Pinpoint the cell where the given text exists, returning its (x, y) midpoint coordinate. 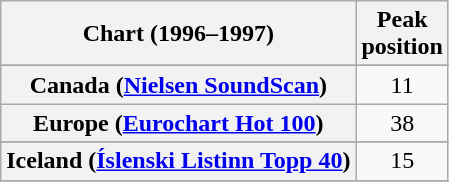
Iceland (Íslenski Listinn Topp 40) (178, 161)
38 (402, 123)
Europe (Eurochart Hot 100) (178, 123)
Peakposition (402, 34)
Canada (Nielsen SoundScan) (178, 85)
11 (402, 85)
15 (402, 161)
Chart (1996–1997) (178, 34)
